From the cell containing the given text, extract its center point as (x, y) coordinate. 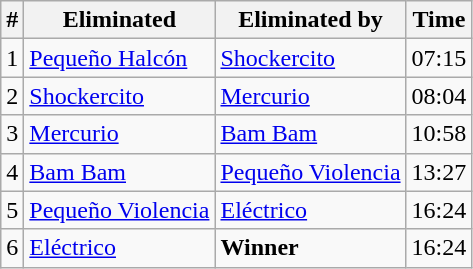
13:27 (439, 172)
5 (12, 210)
2 (12, 96)
10:58 (439, 134)
4 (12, 172)
1 (12, 58)
Winner (310, 248)
Pequeño Halcón (120, 58)
Eliminated by (310, 20)
Time (439, 20)
6 (12, 248)
# (12, 20)
Eliminated (120, 20)
3 (12, 134)
07:15 (439, 58)
08:04 (439, 96)
